Detect which cell encompasses the target text, then output its [x, y] center coordinate. 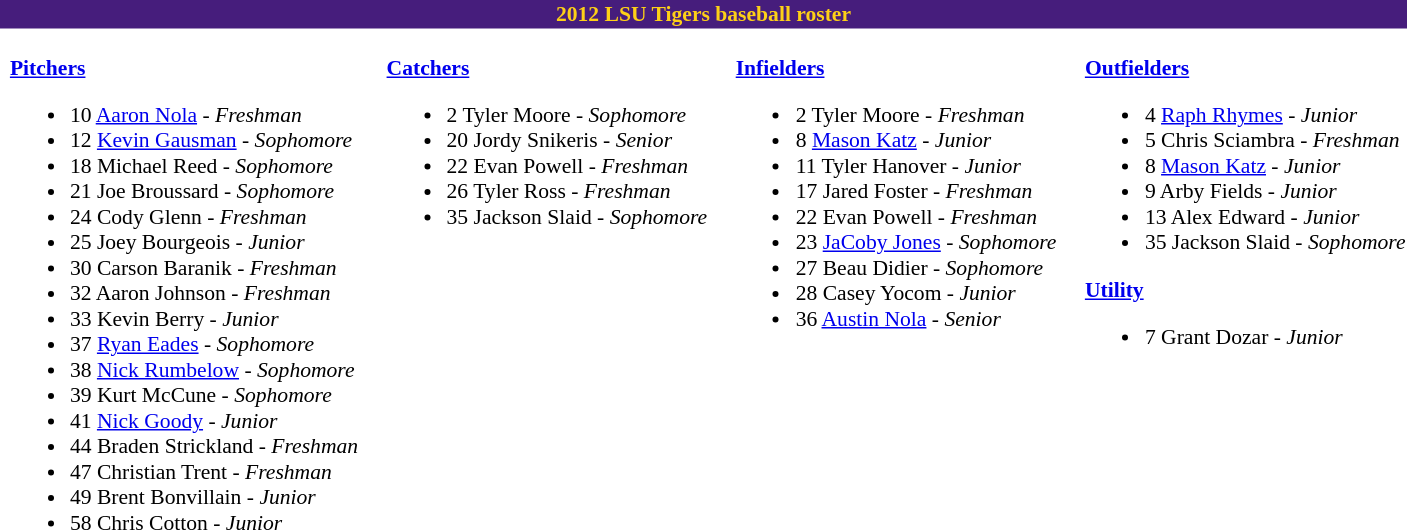
2012 LSU Tigers baseball roster [704, 14]
